Provide the [x, y] coordinate of the cell's center where the given text is located.  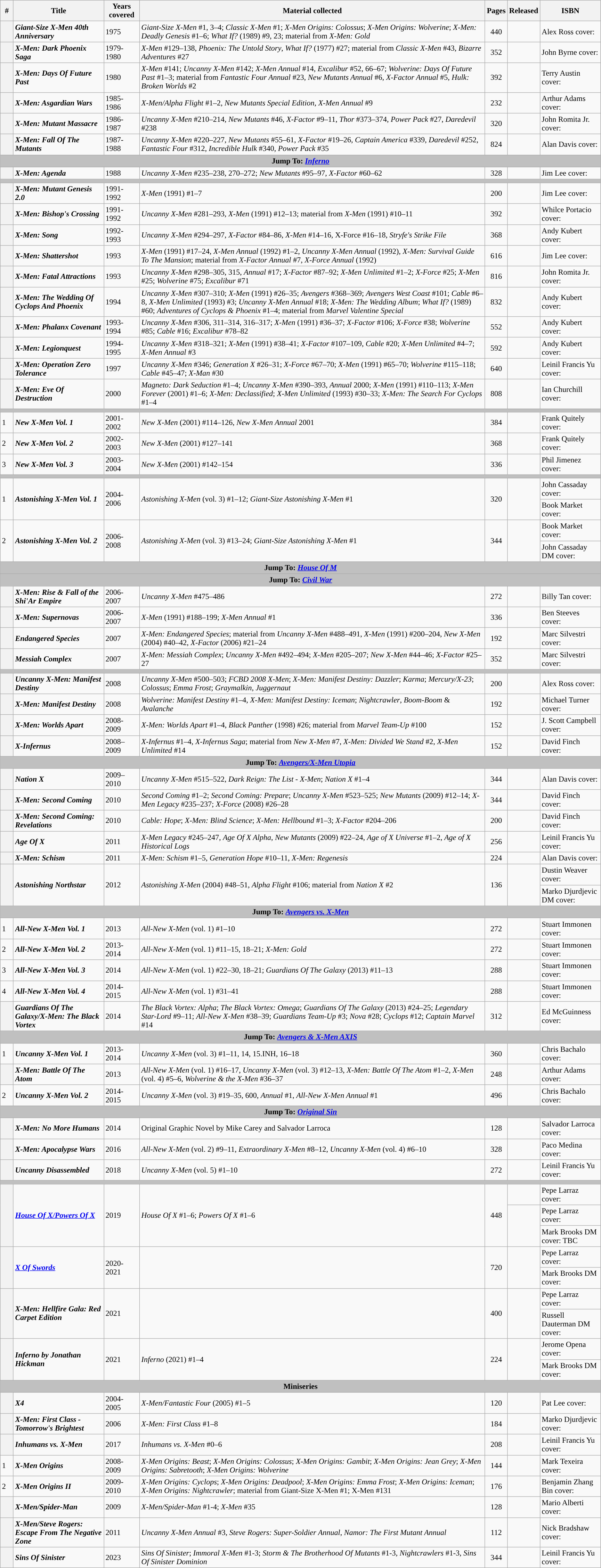
X-Men: Apocalypse Wars [59, 1149]
Nick Bradshaw cover: [570, 1532]
2004-2006 [122, 499]
Jump To: Avengers & X-Men AXIS [301, 1037]
J. Scott Campbell cover: [570, 725]
Messiah Complex [59, 659]
All-New X-Men Vol. 4 [59, 991]
Jump To: Inferno [301, 161]
400 [496, 1313]
# [7, 11]
X-Men: Mutant Massacre [59, 124]
Astonishing Northstar [59, 885]
2016 [122, 1149]
496 [496, 1095]
1975 [122, 31]
New X-Men Vol. 2 [59, 444]
X-Men: The Wedding Of Cyclops And Phoenix [59, 302]
X-Men/Fantastic Four (2005) #1–5 [313, 1403]
X-Men: Rise & Fall of the Shi'Ar Empire [59, 597]
X-Men: Shattershot [59, 256]
Jump To: Avengers/X-Men Utopia [301, 762]
2006-2008 [122, 541]
Uncanny X-Men #281–293, X-Men (1991) #12–13; material from X-Men (1991) #10–11 [313, 214]
832 [496, 302]
X-Men: Endangered Species; material from Uncanny X-Men #488–491, X-Men (1991) #200–204, New X-Men (2004) #40–42, X-Factor (2006) #21–24 [313, 638]
Jerome Opena cover: [570, 1349]
Released [524, 11]
X-Men: Second Coming: Revelations [59, 820]
2020-2021 [122, 1267]
Ed McGuinness cover: [570, 1016]
X-Men: Second Coming [59, 800]
448 [496, 1215]
Inferno by Jonathan Hickman [59, 1359]
X-Men (1991) #188–199; X-Men Annual #1 [313, 617]
Astonishing X-Men Vol. 1 [59, 499]
John Byrne cover: [570, 53]
Uncanny X-Men (vol. 3) #1–11, 14, 15.INH, 16–18 [313, 1054]
640 [496, 369]
New X-Men (2001) #127–141 [313, 444]
Whilce Portacio cover: [570, 214]
1987-1988 [122, 144]
2006 [122, 1423]
2004-2005 [122, 1403]
Endangered Species [59, 638]
Uncanny X-Men #346; Generation X #26–31; X-Force #67–70; X-Men (1991) #65–70; Wolverine #115–118; Cable #45–47; X-Man #30 [313, 369]
Jump To: House Of M [301, 568]
House Of X/Powers Of X [59, 1215]
Uncanny X-Men #235–238, 270–272; New Mutants #95–97, X-Factor #60–62 [313, 173]
New X-Men (2001) #142–154 [313, 464]
Salvador Larroca cover: [570, 1128]
Marko Djurdjevic cover: [570, 1423]
Paco Medina cover: [570, 1149]
808 [496, 394]
X-Men: First Class #1–8 [313, 1423]
Inferno (2021) #1–4 [313, 1359]
Astonishing X-Men (2004) #48–51, Alpha Flight #106; material from Nation X #2 [313, 885]
X-Men: Fatal Attractions [59, 277]
Ian Churchill cover: [570, 394]
Uncanny X-Men #500–503; FCBD 2008 X-Men; X-Men: Manifest Destiny: Dazzler; Karma; Mercury/X-23; Colossus; Emma Frost; Graymalkin, Juggernaut [313, 683]
John Cassaday DM cover: [570, 551]
X-Men Origins [59, 1465]
Marko Djurdjevic DM cover: [570, 895]
X-Men: First Class - Tomorrow's Brightest [59, 1423]
Jump To: Avengers vs. X-Men [301, 912]
Uncanny Disassembled [59, 1170]
Pat Lee cover: [570, 1403]
248 [496, 1074]
Title [59, 11]
Mark Texeira cover: [570, 1465]
X-Men: Legionquest [59, 348]
Guardians Of The Galaxy/X-Men: The Black Vortex [59, 1016]
184 [496, 1423]
Pages [496, 11]
All-New X-Men Vol. 3 [59, 970]
2000 [122, 394]
1994-1995 [122, 348]
All-New X-Men Vol. 2 [59, 949]
2009 [122, 1507]
440 [496, 31]
Years covered [122, 11]
176 [496, 1486]
Astonishing X-Men (vol. 3) #1–12; Giant-Size Astonishing X-Men #1 [313, 499]
Billy Tan cover: [570, 597]
Jump To: Civil War [301, 580]
Giant-Size X-Men 40th Anniversary [59, 31]
4 [7, 991]
Michael Turner cover: [570, 704]
X-Men: Dark Phoenix Saga [59, 53]
Uncanny X-Men Annual #3, Steve Rogers: Super-Soldier Annual, Namor: The First Mutant Annual [313, 1532]
All-New X-Men Vol. 1 [59, 929]
2008–2009 [122, 746]
1988 [122, 173]
1979-1980 [122, 53]
X-Men: Hellfire Gala: Red Carpet Edition [59, 1313]
All-New X-Men (vol. 1) #1–10 [313, 929]
All-New X-Men (vol. 1) #22–30, 18–21; Guardians Of The Galaxy (2013) #11–13 [313, 970]
X-Men: Worlds Apart [59, 725]
Phil Jimenez cover: [570, 464]
Sins Of Sinister; Immoral X-Men #1-3; Storm & The Brotherhood Of Mutants #1-3, Nightcrawlers #1-3, Sins Of Sinister Dominion [313, 1557]
All-New X-Men (vol. 1) #31–41 [313, 991]
X-Men: Battle Of The Atom [59, 1074]
Uncanny X-Men #515–522, Dark Reign: The List - X-Men; Nation X #1–4 [313, 779]
Dustin Weaver cover: [570, 875]
X-Men: Fall Of The Mutants [59, 144]
144 [496, 1465]
X-Men: Asgardian Wars [59, 103]
112 [496, 1532]
Sins Of Sinister [59, 1557]
X-Men: Messiah Complex; Uncanny X-Men #492–494; X-Men #205–207; New X-Men #44–46; X-Factor #25–27 [313, 659]
House Of X #1–6; Powers Of X #1–6 [313, 1215]
2012 [122, 885]
X-Men: Manifest Destiny [59, 704]
Age Of X [59, 842]
Uncanny X-Men (vol. 5) #1–10 [313, 1170]
1980 [122, 78]
Jump To: Original Sin [301, 1112]
Uncanny X-Men #294–297, X-Factor #84–86, X-Men #14–16, X-Force #16–18, Stryfe's Strike File [313, 235]
New X-Men Vol. 3 [59, 464]
X-Men (1991) #1–7 [313, 193]
Wolverine: Manifest Destiny #1–4, X-Men: Manifest Destiny: Iceman; Nightcrawler, Boom-Boom & Avalanche [313, 704]
720 [496, 1267]
X-Men: Bishop's Crossing [59, 214]
2009–2010 [122, 779]
New X-Men Vol. 1 [59, 422]
2019 [122, 1215]
816 [496, 277]
Astonishing X-Men Vol. 2 [59, 541]
592 [496, 348]
Uncanny X-Men: Manifest Destiny [59, 683]
X-Men Origins: Beast; X-Men Origins: Colossus; X-Men Origins: Gambit; X-Men Origins: Jean Grey; X-Men Origins: Sabretooth; X-Men Origins: Wolverine [313, 1465]
616 [496, 256]
232 [496, 103]
384 [496, 422]
Russell Dauterman DM cover: [570, 1324]
John Cassaday cover: [570, 488]
Uncanny X-Men #306, 311–314, 316–317; X-Men (1991) #36–37; X-Factor #106; X-Force #38; Wolverine #85; Cable #16; Excalibur #78–82 [313, 327]
120 [496, 1403]
208 [496, 1445]
X-Men/Spider-Man #1-4; X-Men #35 [313, 1507]
Ben Steeves cover: [570, 617]
Benjamin Zhang Bin cover: [570, 1486]
Uncanny X-Men #318–321; X-Men (1991) #38–41; X-Factor #107–109, Cable #20; X-Men Unlimited #4–7; X-Men Annual #3 [313, 348]
Terry Austin cover: [570, 78]
X-Men: Supernovas [59, 617]
X-Infernus [59, 746]
X-Men/Steve Rogers: Escape From The Negative Zone [59, 1532]
2002-2003 [122, 444]
X-Men: Schism [59, 858]
X-Men: Schism #1–5, Generation Hope #10–11, X-Men: Regenesis [313, 858]
Mario Alberti cover: [570, 1507]
X4 [59, 1403]
X-Men #129–138, Phoenix: The Untold Story, What If? (1977) #27; material from Classic X-Men #43, Bizarre Adventures #27 [313, 53]
All-New X-Men (vol. 1) #11–15, 18–21; X-Men: Gold [313, 949]
X-Men: Song [59, 235]
Uncanny X-Men #298–305, 315, Annual #17; X-Factor #87–92; X-Men Unlimited #1–2; X-Force #25; X-Men #25; Wolverine #75; Excalibur #71 [313, 277]
Original Graphic Novel by Mike Carey and Salvador Larroca [313, 1128]
X-Infernus #1–4, X-Infernus Saga; material from New X-Men #7, X-Men: Divided We Stand #2, X-Men Unlimited #14 [313, 746]
X-Men: Phalanx Covenant [59, 327]
Uncanny X-Men Vol. 1 [59, 1054]
Uncanny X-Men (vol. 3) #19–35, 600, Annual #1, All-New X-Men Annual #1 [313, 1095]
X-Men: Operation Zero Tolerance [59, 369]
1986-1987 [122, 124]
Nation X [59, 779]
X-Men: Days Of Future Past [59, 78]
552 [496, 327]
X-Men: Worlds Apart #1–4, Black Panther (1998) #26; material from Marvel Team-Up #100 [313, 725]
1992-1993 [122, 235]
Material collected [313, 11]
2003-2004 [122, 464]
312 [496, 1016]
All-New X-Men (vol. 2) #9–11, Extraordinary X-Men #8–12, Uncanny X-Men (vol. 4) #6–10 [313, 1149]
X-Men Origins II [59, 1486]
2017 [122, 1445]
Miniseries [301, 1386]
1994 [122, 302]
136 [496, 885]
New X-Men (2001) #114–126, New X-Men Annual 2001 [313, 422]
2018 [122, 1170]
360 [496, 1054]
X-Men/Alpha Flight #1–2, New Mutants Special Edition, X-Men Annual #9 [313, 103]
2023 [122, 1557]
1985-1986 [122, 103]
ISBN [570, 11]
X-Men/Spider-Man [59, 1507]
X Of Swords [59, 1267]
824 [496, 144]
1997 [122, 369]
2001-2002 [122, 422]
X-Men: Mutant Genesis 2.0 [59, 193]
Second Coming #1–2; Second Coming: Prepare; Uncanny X-Men #523–525; New Mutants (2009) #12–14; X-Men Legacy #235–237; X-Force (2008) #26–28 [313, 800]
Astonishing X-Men (vol. 3) #13–24; Giant-Size Astonishing X-Men #1 [313, 541]
Uncanny X-Men Vol. 2 [59, 1095]
256 [496, 842]
X-Men: Agenda [59, 173]
Inhumans vs. X-Men [59, 1445]
Uncanny X-Men #210–214, New Mutants #46, X-Factor #9–11, Thor #373–374, Power Pack #27, Daredevil #238 [313, 124]
X-Men: Eve Of Destruction [59, 394]
Cable: Hope; X-Men: Blind Science; X-Men: Hellbound #1–3; X-Factor #204–206 [313, 820]
2009-2010 [122, 1486]
All-New X-Men (vol. 1) #16–17, Uncanny X-Men (vol. 3) #12–13, X-Men: Battle Of The Atom #1–2, X-Men (vol. 4) #5–6, Wolverine & the X-Men #36–37 [313, 1074]
X-Men: No More Humans [59, 1128]
Mark Brooks DM cover: TBC [570, 1236]
1993-1994 [122, 327]
Uncanny X-Men #475–486 [313, 597]
X-Men Legacy #245–247, Age Of X Alpha, New Mutants (2009) #22–24, Age of X Universe #1–2, Age of X Historical Logs [313, 842]
Inhumans vs. X-Men #0–6 [313, 1445]
